Locate the cell with the specified text and output its [x, y] center coordinate. 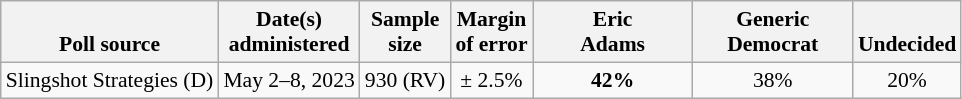
38% [773, 80]
± 2.5% [491, 80]
EricAdams [613, 32]
May 2–8, 2023 [288, 80]
Marginof error [491, 32]
Slingshot Strategies (D) [110, 80]
Undecided [907, 32]
42% [613, 80]
Date(s)administered [288, 32]
20% [907, 80]
Poll source [110, 32]
Samplesize [406, 32]
930 (RV) [406, 80]
GenericDemocrat [773, 32]
